For the text-containing cell, return its midpoint in [x, y] coordinate format. 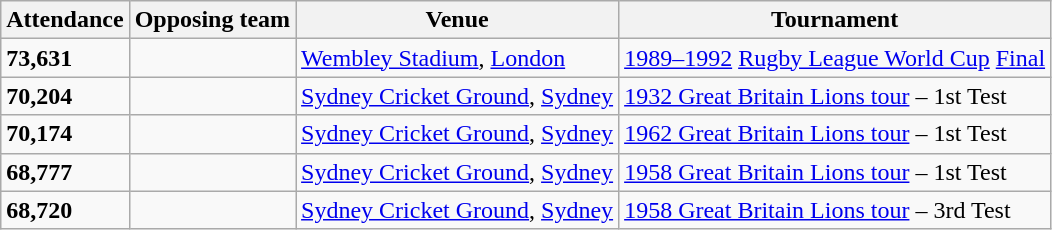
70,204 [65, 96]
73,631 [65, 58]
68,720 [65, 210]
68,777 [65, 172]
Wembley Stadium, London [458, 58]
1962 Great Britain Lions tour – 1st Test [835, 134]
Attendance [65, 20]
Venue [458, 20]
1989–1992 Rugby League World Cup Final [835, 58]
1932 Great Britain Lions tour – 1st Test [835, 96]
1958 Great Britain Lions tour – 1st Test [835, 172]
70,174 [65, 134]
Tournament [835, 20]
Opposing team [212, 20]
1958 Great Britain Lions tour – 3rd Test [835, 210]
